Locate the cell with the specified text and output its (x, y) center coordinate. 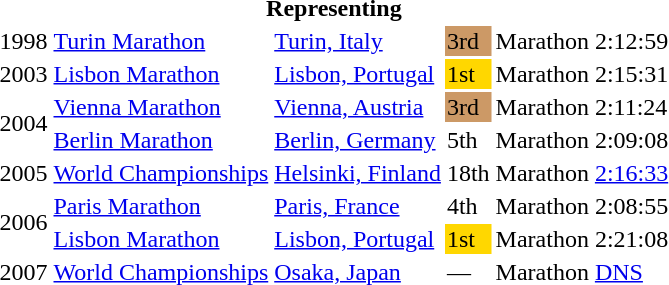
2:12:59 (631, 41)
2:09:08 (631, 140)
Turin Marathon (161, 41)
2:21:08 (631, 239)
Berlin, Germany (358, 140)
Vienna Marathon (161, 107)
Turin, Italy (358, 41)
2:16:33 (631, 173)
Berlin Marathon (161, 140)
4th (468, 206)
2:08:55 (631, 206)
Vienna, Austria (358, 107)
Paris Marathon (161, 206)
2:15:31 (631, 74)
5th (468, 140)
18th (468, 173)
Paris, France (358, 206)
Helsinki, Finland (358, 173)
2:11:24 (631, 107)
World Championships (161, 173)
